For the text-containing cell, return its midpoint in [X, Y] coordinate format. 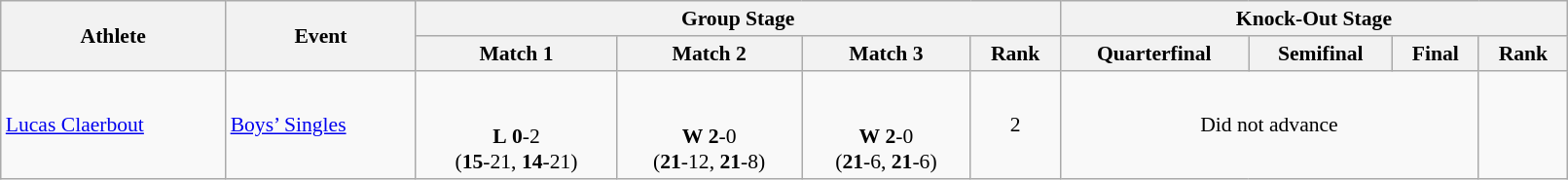
Lucas Claerbout [113, 125]
L 0-2 (15-21, 14-21) [516, 125]
Semifinal [1321, 54]
Boys’ Singles [321, 125]
Athlete [113, 35]
2 [1015, 125]
Knock-Out Stage [1314, 18]
Match 3 [887, 54]
Event [321, 35]
Match 1 [516, 54]
Group Stage [738, 18]
Final [1436, 54]
W 2-0 (21-6, 21-6) [887, 125]
Quarterfinal [1154, 54]
W 2-0 (21-12, 21-8) [710, 125]
Did not advance [1269, 125]
Match 2 [710, 54]
